Find where the given text appears and provide that cell's center as [X, Y] coordinate. 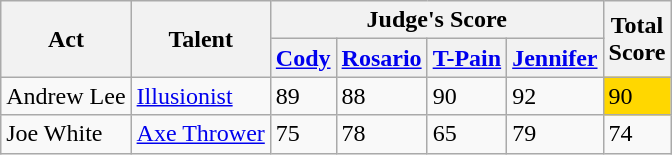
Rosario [382, 58]
65 [467, 134]
Cody [303, 58]
88 [382, 96]
T-Pain [467, 58]
Act [66, 39]
78 [382, 134]
Axe Thrower [200, 134]
79 [555, 134]
Andrew Lee [66, 96]
89 [303, 96]
92 [555, 96]
Jennifer [555, 58]
Joe White [66, 134]
TotalScore [637, 39]
74 [637, 134]
Judge's Score [436, 20]
Talent [200, 39]
75 [303, 134]
Illusionist [200, 96]
